Extract the [x, y] coordinate from the center of the cell holding the provided text.  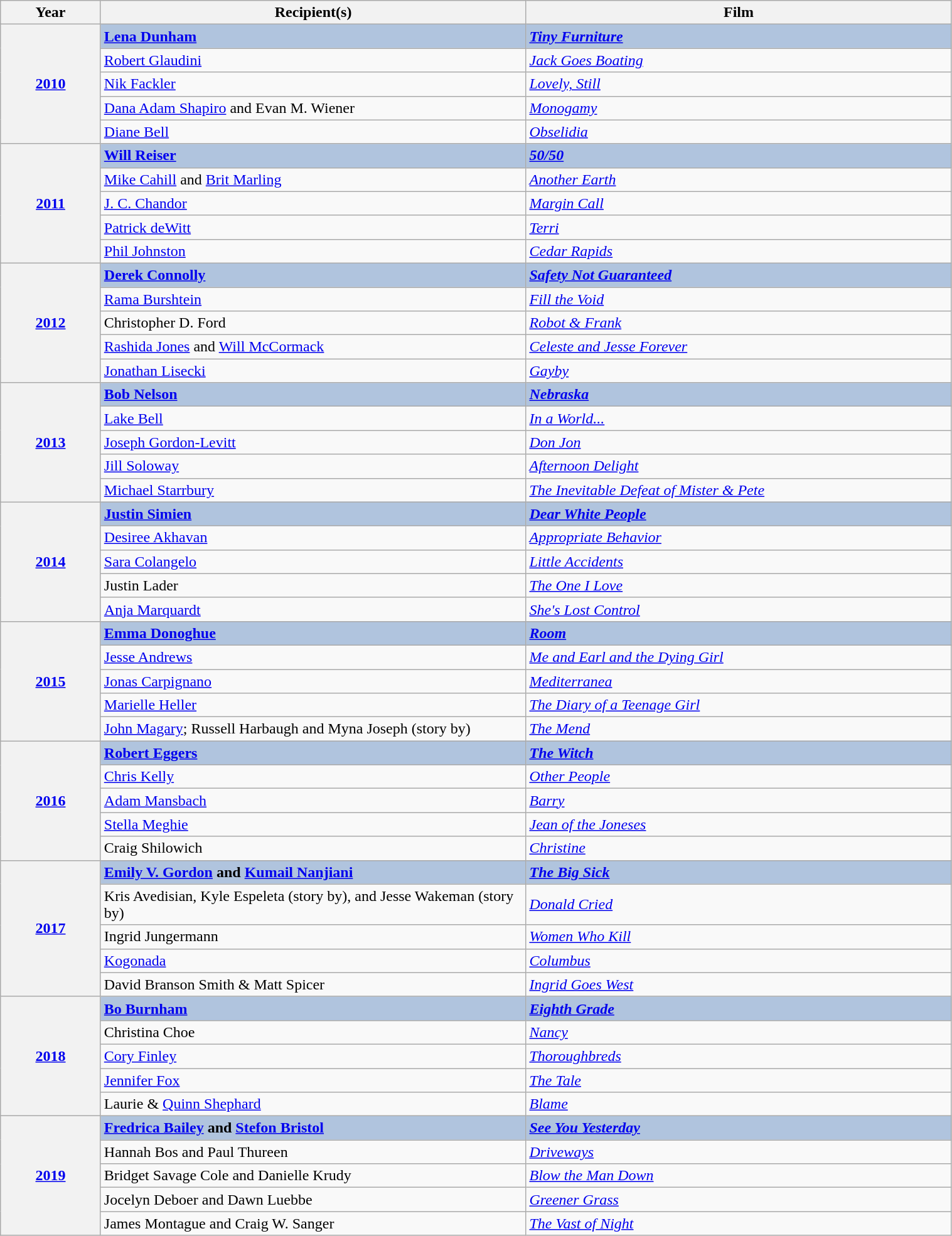
2013 [51, 442]
Christopher D. Ford [313, 323]
Safety Not Guaranteed [739, 275]
Obselidia [739, 132]
Film [739, 13]
Jack Goes Boating [739, 60]
Stella Meghie [313, 824]
Dana Adam Shapiro and Evan M. Wiener [313, 108]
Robot & Frank [739, 323]
Rashida Jones and Will McCormack [313, 347]
2015 [51, 681]
Desiree Akhavan [313, 538]
2014 [51, 562]
Dear White People [739, 514]
Thoroughbreds [739, 1056]
Lovely, Still [739, 84]
The Tale [739, 1080]
Justin Lader [313, 585]
Terri [739, 227]
Recipient(s) [313, 13]
Year [51, 13]
Patrick deWitt [313, 227]
2011 [51, 203]
Chris Kelly [313, 777]
David Branson Smith & Matt Spicer [313, 984]
Monogamy [739, 108]
Hannah Bos and Paul Thureen [313, 1152]
Ingrid Goes West [739, 984]
Derek Connolly [313, 275]
The One I Love [739, 585]
Jocelyn Deboer and Dawn Luebbe [313, 1200]
Mediterranea [739, 681]
Don Jon [739, 442]
Bridget Savage Cole and Danielle Krudy [313, 1176]
Blame [739, 1104]
2018 [51, 1056]
The Inevitable Defeat of Mister & Pete [739, 490]
Anja Marquardt [313, 609]
Joseph Gordon-Levitt [313, 442]
The Big Sick [739, 872]
Lena Dunham [313, 36]
Jesse Andrews [313, 657]
Little Accidents [739, 562]
Jonas Carpignano [313, 681]
Will Reiser [313, 156]
Cory Finley [313, 1056]
Greener Grass [739, 1200]
Laurie & Quinn Shephard [313, 1104]
Blow the Man Down [739, 1176]
Phil Johnston [313, 251]
Rama Burshtein [313, 299]
2019 [51, 1176]
Gayby [739, 371]
Sara Colangelo [313, 562]
Cedar Rapids [739, 251]
Emma Donoghue [313, 633]
Me and Earl and the Dying Girl [739, 657]
Jennifer Fox [313, 1080]
Fill the Void [739, 299]
Marielle Heller [313, 705]
Robert Eggers [313, 753]
J. C. Chandor [313, 203]
Celeste and Jesse Forever [739, 347]
John Magary; Russell Harbaugh and Myna Joseph (story by) [313, 729]
Jill Soloway [313, 466]
Donald Cried [739, 905]
Mike Cahill and Brit Marling [313, 179]
Nancy [739, 1032]
Justin Simien [313, 514]
2012 [51, 322]
Kris Avedisian, Kyle Espeleta (story by), and Jesse Wakeman (story by) [313, 905]
The Witch [739, 753]
Fredrica Bailey and Stefon Bristol [313, 1128]
In a World... [739, 418]
Margin Call [739, 203]
Bob Nelson [313, 395]
Christine [739, 848]
Ingrid Jungermann [313, 937]
Barry [739, 801]
Afternoon Delight [739, 466]
James Montague and Craig W. Sanger [313, 1223]
Columbus [739, 961]
Other People [739, 777]
Robert Glaudini [313, 60]
The Diary of a Teenage Girl [739, 705]
Jonathan Lisecki [313, 371]
Kogonada [313, 961]
Appropriate Behavior [739, 538]
Lake Bell [313, 418]
2017 [51, 929]
Emily V. Gordon and Kumail Nanjiani [313, 872]
Craig Shilowich [313, 848]
The Mend [739, 729]
Tiny Furniture [739, 36]
Christina Choe [313, 1032]
See You Yesterday [739, 1128]
Bo Burnham [313, 1008]
Jean of the Joneses [739, 824]
Room [739, 633]
Michael Starrbury [313, 490]
The Vast of Night [739, 1223]
Nik Fackler [313, 84]
2016 [51, 801]
Eighth Grade [739, 1008]
Diane Bell [313, 132]
She's Lost Control [739, 609]
Another Earth [739, 179]
Nebraska [739, 395]
50/50 [739, 156]
Adam Mansbach [313, 801]
2010 [51, 84]
Women Who Kill [739, 937]
Driveways [739, 1152]
